Pinpoint the cell where the given text exists, returning its (X, Y) midpoint coordinate. 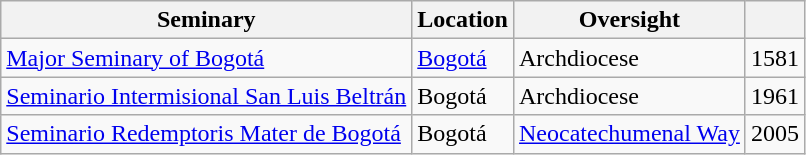
2005 (774, 134)
Neocatechumenal Way (629, 134)
Major Seminary of Bogotá (206, 58)
Seminary (206, 20)
1581 (774, 58)
1961 (774, 96)
Location (463, 20)
Seminario Intermisional San Luis Beltrán (206, 96)
Oversight (629, 20)
Seminario Redemptoris Mater de Bogotá (206, 134)
